Pinpoint the cell where the given text exists, returning its [X, Y] midpoint coordinate. 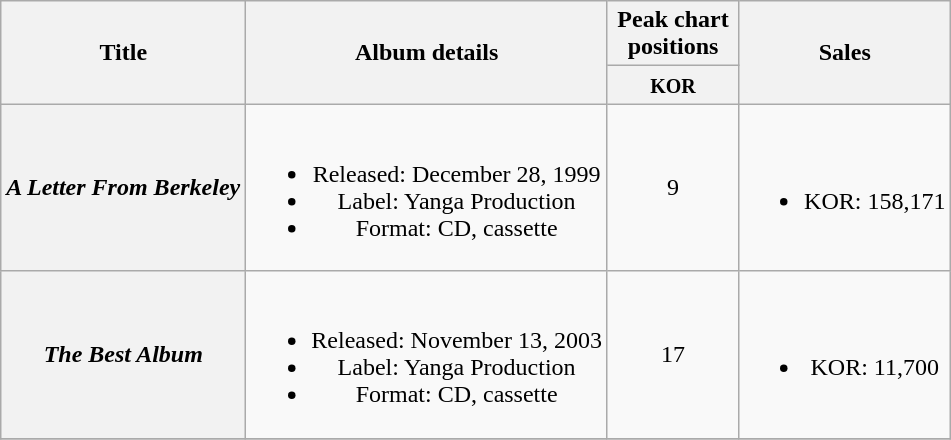
Released: November 13, 2003Label: Yanga ProductionFormat: CD, cassette [427, 354]
9 [672, 188]
KOR: 11,700 [845, 354]
Title [124, 52]
Album details [427, 52]
Peak chart positions [672, 34]
The Best Album [124, 354]
KOR: 158,171 [845, 188]
Sales [845, 52]
KOR [672, 85]
17 [672, 354]
Released: December 28, 1999Label: Yanga ProductionFormat: CD, cassette [427, 188]
A Letter From Berkeley [124, 188]
